Identify which cell holds the provided text, then report its [x, y] central coordinate. 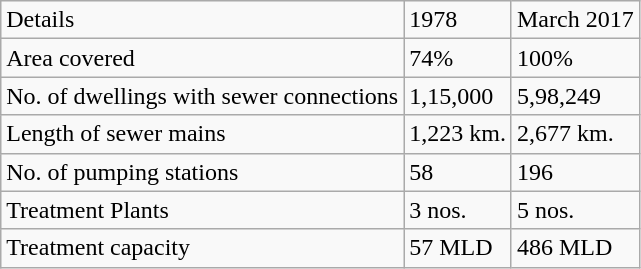
No. of pumping stations [202, 172]
Length of sewer mains [202, 134]
196 [575, 172]
Area covered [202, 58]
Treatment capacity [202, 248]
Treatment Plants [202, 210]
3 nos. [458, 210]
No. of dwellings with sewer connections [202, 96]
57 MLD [458, 248]
1,15,000 [458, 96]
5 nos. [575, 210]
486 MLD [575, 248]
74% [458, 58]
5,98,249 [575, 96]
1978 [458, 20]
2,677 km. [575, 134]
58 [458, 172]
100% [575, 58]
March 2017 [575, 20]
Details [202, 20]
1,223 km. [458, 134]
